Provide the [x, y] coordinate of the cell's center where the given text is located.  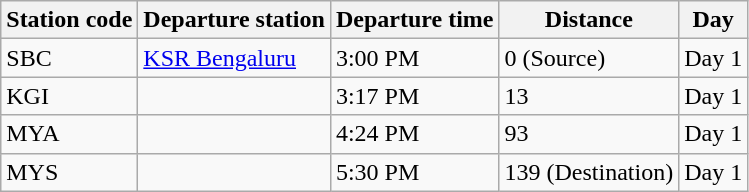
Day [714, 20]
139 (Destination) [589, 172]
Departure station [234, 20]
Station code [70, 20]
3:17 PM [414, 96]
93 [589, 134]
SBC [70, 58]
KSR Bengaluru [234, 58]
4:24 PM [414, 134]
MYS [70, 172]
13 [589, 96]
0 (Source) [589, 58]
Departure time [414, 20]
Distance [589, 20]
3:00 PM [414, 58]
MYA [70, 134]
KGI [70, 96]
5:30 PM [414, 172]
